Return (x, y) of the center of cell containing provided text 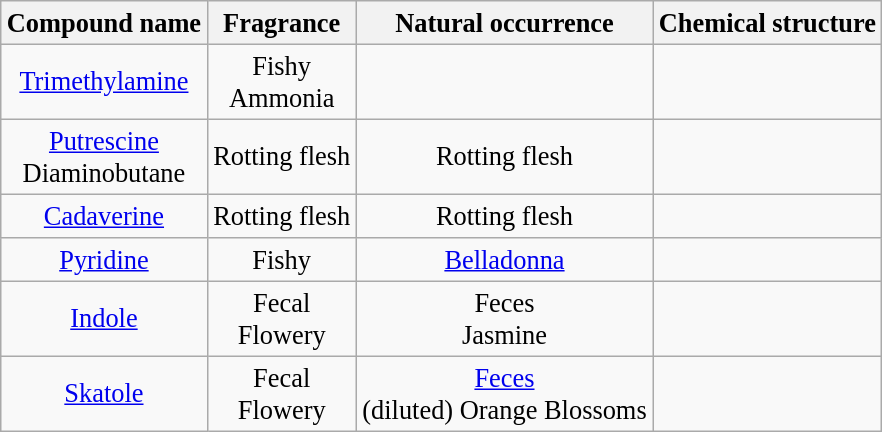
Chemical structure (768, 22)
Indole (104, 318)
Natural occurrence (504, 22)
Compound name (104, 22)
Cadaverine (104, 216)
Feces Jasmine (504, 318)
Fishy (282, 260)
Putrescine Diaminobutane (104, 156)
Trimethylamine (104, 82)
Pyridine (104, 260)
Belladonna (504, 260)
Fragrance (282, 22)
Feces (diluted) Orange Blossoms (504, 394)
Fishy Ammonia (282, 82)
Skatole (104, 394)
